Determine the [X, Y] coordinate at the center of the cell enclosing the given text.  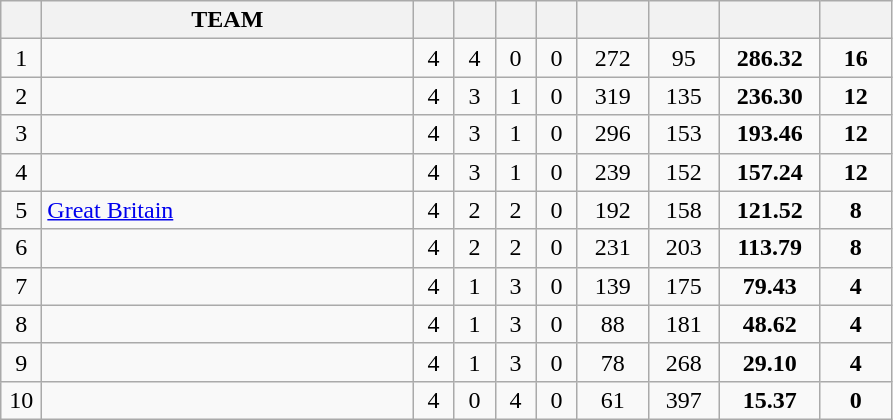
181 [684, 324]
7 [22, 286]
319 [612, 96]
135 [684, 96]
10 [22, 400]
268 [684, 362]
88 [612, 324]
78 [612, 362]
158 [684, 210]
193.46 [770, 134]
121.52 [770, 210]
6 [22, 248]
152 [684, 172]
79.43 [770, 286]
Great Britain [228, 210]
15.37 [770, 400]
272 [612, 58]
TEAM [228, 20]
139 [612, 286]
48.62 [770, 324]
157.24 [770, 172]
296 [612, 134]
231 [612, 248]
5 [22, 210]
16 [856, 58]
113.79 [770, 248]
175 [684, 286]
9 [22, 362]
236.30 [770, 96]
29.10 [770, 362]
153 [684, 134]
286.32 [770, 58]
95 [684, 58]
203 [684, 248]
239 [612, 172]
397 [684, 400]
192 [612, 210]
61 [612, 400]
